Identify which cell holds the provided text, then report its [x, y] central coordinate. 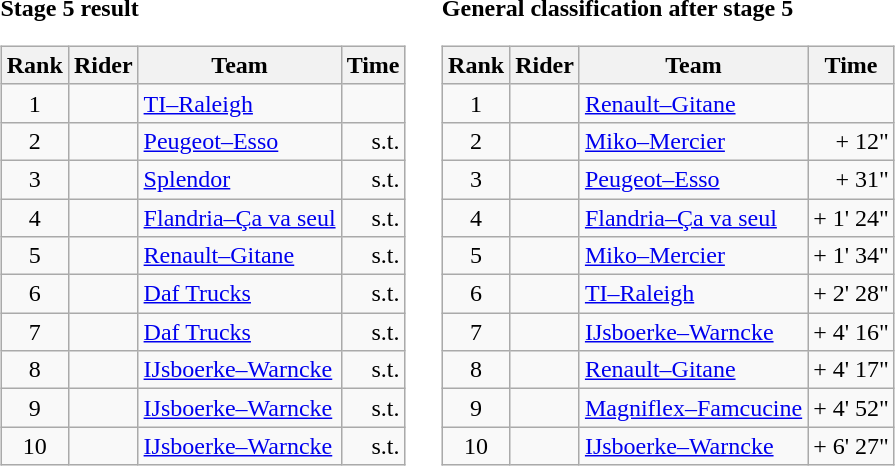
+ 6' 27" [852, 446]
+ 2' 28" [852, 294]
+ 1' 24" [852, 217]
Magniflex–Famcucine [693, 408]
+ 4' 52" [852, 408]
+ 4' 17" [852, 370]
+ 31" [852, 179]
+ 1' 34" [852, 256]
+ 12" [852, 141]
Splendor [240, 179]
+ 4' 16" [852, 332]
